Search for the cell housing the specified text and yield its (x, y) center coordinate. 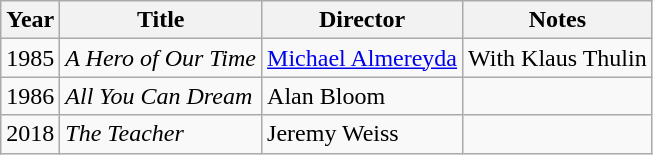
2018 (30, 134)
Notes (558, 20)
Year (30, 20)
Michael Almereyda (362, 58)
Title (161, 20)
Director (362, 20)
Alan Bloom (362, 96)
With Klaus Thulin (558, 58)
Jeremy Weiss (362, 134)
1986 (30, 96)
A Hero of Our Time (161, 58)
1985 (30, 58)
All You Can Dream (161, 96)
The Teacher (161, 134)
